Locate the cell with the specified text and output its [X, Y] center coordinate. 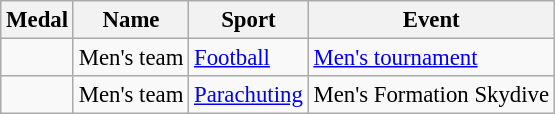
Men's tournament [431, 58]
Name [130, 20]
Men's Formation Skydive [431, 95]
Event [431, 20]
Football [248, 58]
Medal [38, 20]
Sport [248, 20]
Parachuting [248, 95]
